Extract the (x, y) coordinate from the center of the cell holding the provided text.  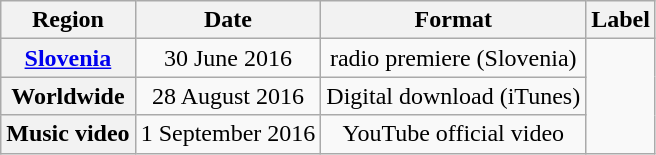
Worldwide (68, 96)
30 June 2016 (228, 58)
Label (621, 20)
Format (454, 20)
radio premiere (Slovenia) (454, 58)
1 September 2016 (228, 134)
Digital download (iTunes) (454, 96)
Slovenia (68, 58)
Date (228, 20)
YouTube official video (454, 134)
Music video (68, 134)
28 August 2016 (228, 96)
Region (68, 20)
